Identify which cell holds the provided text, then report its [X, Y] central coordinate. 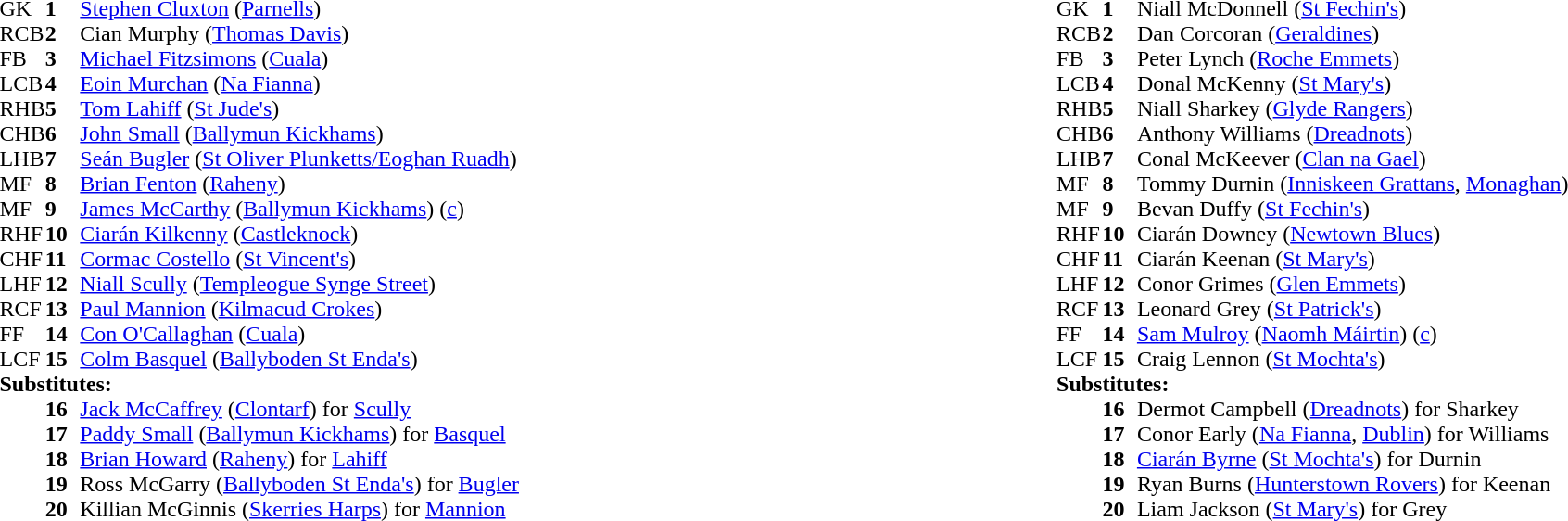
Seán Bugler (St Oliver Plunketts/Eoghan Ruadh) [299, 159]
Niall Scully (Templeogue Synge Street) [299, 284]
Brian Howard (Raheny) for Lahiff [299, 460]
Ciarán Kilkenny (Castleknock) [299, 234]
Paul Mannion (Kilmacud Crokes) [299, 310]
Jack McCaffrey (Clontarf) for Scully [299, 410]
Paddy Small (Ballymun Kickhams) for Basquel [299, 434]
James McCarthy (Ballymun Kickhams) (c) [299, 210]
Colm Basquel (Ballyboden St Enda's) [299, 360]
Eoin Murchan (Na Fianna) [299, 83]
John Small (Ballymun Kickhams) [299, 133]
Michael Fitzsimons (Cuala) [299, 59]
Ross McGarry (Ballyboden St Enda's) for Bugler [299, 484]
Cian Murphy (Thomas Davis) [299, 33]
Brian Fenton (Raheny) [299, 184]
Cormac Costello (St Vincent's) [299, 260]
Con O'Callaghan (Cuala) [299, 334]
Tom Lahiff (St Jude's) [299, 109]
